Return [x, y] of the center of cell containing provided text 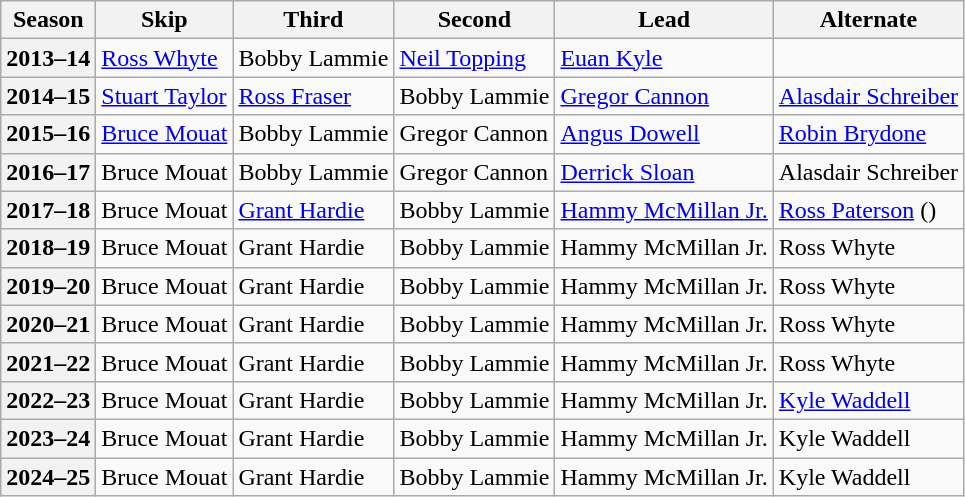
2014–15 [48, 96]
Alternate [868, 20]
2018–19 [48, 248]
2023–24 [48, 438]
2020–21 [48, 324]
2022–23 [48, 400]
Robin Brydone [868, 134]
Euan Kyle [664, 58]
Stuart Taylor [164, 96]
2024–25 [48, 477]
2019–20 [48, 286]
Ross Paterson () [868, 210]
Third [314, 20]
2021–22 [48, 362]
Skip [164, 20]
2013–14 [48, 58]
Lead [664, 20]
2015–16 [48, 134]
Second [474, 20]
2016–17 [48, 172]
Season [48, 20]
Derrick Sloan [664, 172]
Angus Dowell [664, 134]
Ross Fraser [314, 96]
2017–18 [48, 210]
Neil Topping [474, 58]
